From the cell containing the given text, extract its center point as (x, y) coordinate. 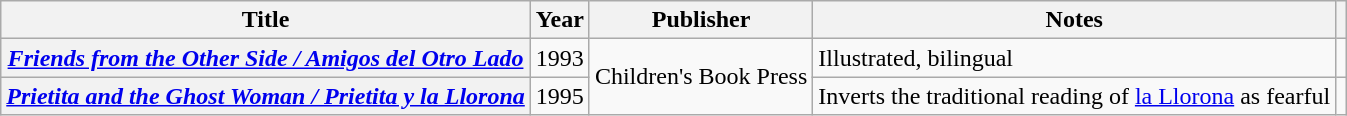
Publisher (700, 20)
Title (266, 20)
Prietita and the Ghost Woman / Prietita y la Llorona (266, 96)
1995 (560, 96)
Children's Book Press (700, 77)
1993 (560, 58)
Illustrated, bilingual (1074, 58)
Inverts the traditional reading of la Llorona as fearful (1074, 96)
Friends from the Other Side / Amigos del Otro Lado (266, 58)
Notes (1074, 20)
Year (560, 20)
